Search for the cell housing the specified text and yield its [x, y] center coordinate. 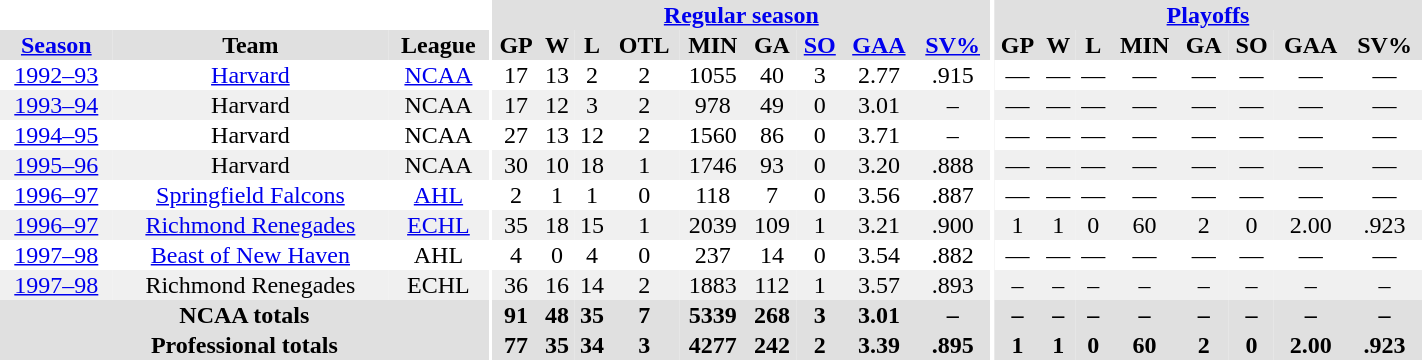
1992–93 [56, 75]
1055 [713, 75]
5339 [713, 315]
.888 [952, 165]
3.21 [878, 225]
1746 [713, 165]
3.56 [878, 195]
93 [772, 165]
1560 [713, 135]
27 [516, 135]
242 [772, 345]
Professional totals [244, 345]
1994–95 [56, 135]
34 [592, 345]
91 [516, 315]
1995–96 [56, 165]
2.77 [878, 75]
.895 [952, 345]
10 [558, 165]
2039 [713, 225]
49 [772, 105]
4277 [713, 345]
118 [713, 195]
86 [772, 135]
.915 [952, 75]
1883 [713, 285]
1993–94 [56, 105]
.882 [952, 255]
268 [772, 315]
Team [251, 45]
77 [516, 345]
Season [56, 45]
15 [592, 225]
3.20 [878, 165]
League [438, 45]
109 [772, 225]
48 [558, 315]
Springfield Falcons [251, 195]
112 [772, 285]
978 [713, 105]
3.39 [878, 345]
36 [516, 285]
3.71 [878, 135]
.893 [952, 285]
NCAA totals [244, 315]
30 [516, 165]
Playoffs [1208, 15]
OTL [644, 45]
.887 [952, 195]
Beast of New Haven [251, 255]
237 [713, 255]
Regular season [742, 15]
.900 [952, 225]
16 [558, 285]
40 [772, 75]
3.57 [878, 285]
3.54 [878, 255]
